Detect which cell encompasses the target text, then output its [x, y] center coordinate. 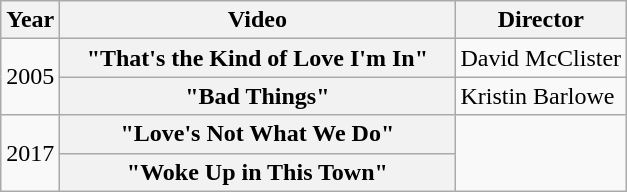
David McClister [541, 58]
"Woke Up in This Town" [258, 172]
Year [30, 20]
2005 [30, 77]
Video [258, 20]
Director [541, 20]
"Bad Things" [258, 96]
"Love's Not What We Do" [258, 134]
2017 [30, 153]
"That's the Kind of Love I'm In" [258, 58]
Kristin Barlowe [541, 96]
